Extract the (X, Y) coordinate from the center of the cell holding the provided text.  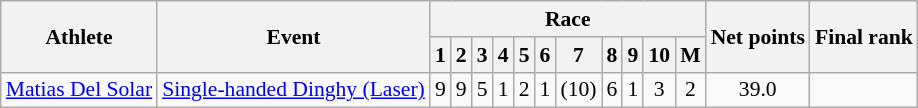
Event (294, 36)
(10) (578, 90)
7 (578, 55)
10 (659, 55)
Athlete (79, 36)
39.0 (758, 90)
Net points (758, 36)
8 (612, 55)
4 (504, 55)
Matias Del Solar (79, 90)
Race (568, 19)
M (690, 55)
Single-handed Dinghy (Laser) (294, 90)
Final rank (864, 36)
